Pinpoint the cell where the given text exists, returning its (X, Y) midpoint coordinate. 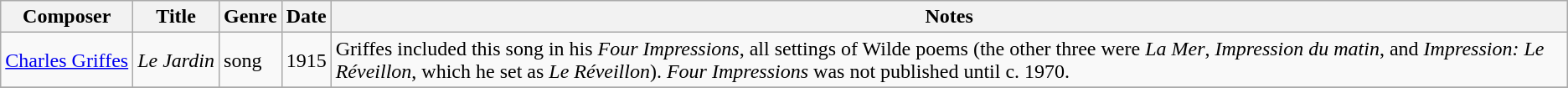
song (251, 60)
Le Jardin (176, 60)
Composer (67, 17)
Title (176, 17)
1915 (307, 60)
Charles Griffes (67, 60)
Genre (251, 17)
Notes (949, 17)
Date (307, 17)
